Extract the [x, y] coordinate from the center of the cell holding the provided text.  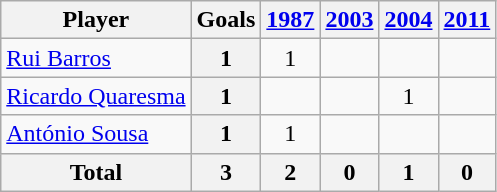
2003 [350, 20]
1987 [290, 20]
2004 [408, 20]
2 [290, 172]
António Sousa [96, 134]
Rui Barros [96, 58]
2011 [467, 20]
Total [96, 172]
Ricardo Quaresma [96, 96]
3 [226, 172]
Player [96, 20]
Goals [226, 20]
